Detect which cell encompasses the target text, then output its [X, Y] center coordinate. 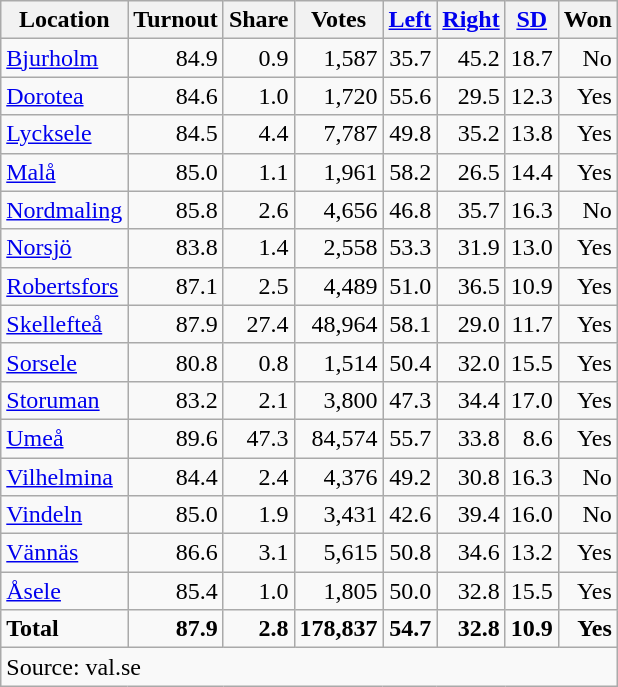
50.0 [410, 591]
178,837 [338, 629]
11.7 [532, 324]
Norsjö [64, 248]
Bjurholm [64, 58]
Share [258, 20]
Lycksele [64, 134]
80.8 [176, 362]
84.5 [176, 134]
8.6 [532, 438]
1,514 [338, 362]
2,558 [338, 248]
58.1 [410, 324]
84,574 [338, 438]
58.2 [410, 172]
2.5 [258, 286]
Votes [338, 20]
34.6 [471, 553]
51.0 [410, 286]
85.8 [176, 210]
Sorsele [64, 362]
31.9 [471, 248]
1.9 [258, 515]
Nordmaling [64, 210]
29.5 [471, 96]
Åsele [64, 591]
86.6 [176, 553]
13.0 [532, 248]
83.8 [176, 248]
Right [471, 20]
48,964 [338, 324]
Vilhelmina [64, 477]
39.4 [471, 515]
1,805 [338, 591]
Vännäs [64, 553]
1.4 [258, 248]
83.2 [176, 400]
Won [588, 20]
2.4 [258, 477]
Storuman [64, 400]
85.4 [176, 591]
Left [410, 20]
53.3 [410, 248]
50.8 [410, 553]
4,656 [338, 210]
34.4 [471, 400]
Skellefteå [64, 324]
55.6 [410, 96]
33.8 [471, 438]
32.0 [471, 362]
Malå [64, 172]
54.7 [410, 629]
SD [532, 20]
Total [64, 629]
84.9 [176, 58]
30.8 [471, 477]
5,615 [338, 553]
1,961 [338, 172]
Dorotea [64, 96]
4,376 [338, 477]
4,489 [338, 286]
17.0 [532, 400]
13.2 [532, 553]
0.8 [258, 362]
45.2 [471, 58]
2.8 [258, 629]
84.4 [176, 477]
36.5 [471, 286]
Robertsfors [64, 286]
1.1 [258, 172]
Source: val.se [310, 667]
1,587 [338, 58]
2.6 [258, 210]
26.5 [471, 172]
4.4 [258, 134]
12.3 [532, 96]
18.7 [532, 58]
Turnout [176, 20]
46.8 [410, 210]
49.2 [410, 477]
49.8 [410, 134]
14.4 [532, 172]
0.9 [258, 58]
3,800 [338, 400]
13.8 [532, 134]
50.4 [410, 362]
87.1 [176, 286]
27.4 [258, 324]
3.1 [258, 553]
84.6 [176, 96]
29.0 [471, 324]
Location [64, 20]
7,787 [338, 134]
2.1 [258, 400]
3,431 [338, 515]
55.7 [410, 438]
89.6 [176, 438]
Umeå [64, 438]
1,720 [338, 96]
16.0 [532, 515]
35.2 [471, 134]
42.6 [410, 515]
Vindeln [64, 515]
